Return the [X, Y] coordinate for the center point of the cell that contains the specified text.  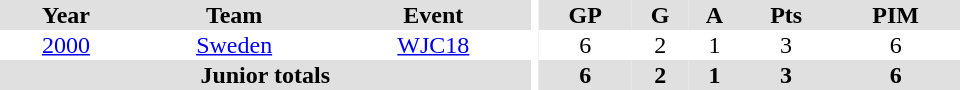
A [714, 15]
WJC18 [433, 45]
GP [585, 15]
Pts [786, 15]
Sweden [234, 45]
Team [234, 15]
2000 [66, 45]
Year [66, 15]
PIM [896, 15]
Junior totals [265, 75]
Event [433, 15]
G [660, 15]
